Provide the [x, y] coordinate of the cell's center where the given text is located.  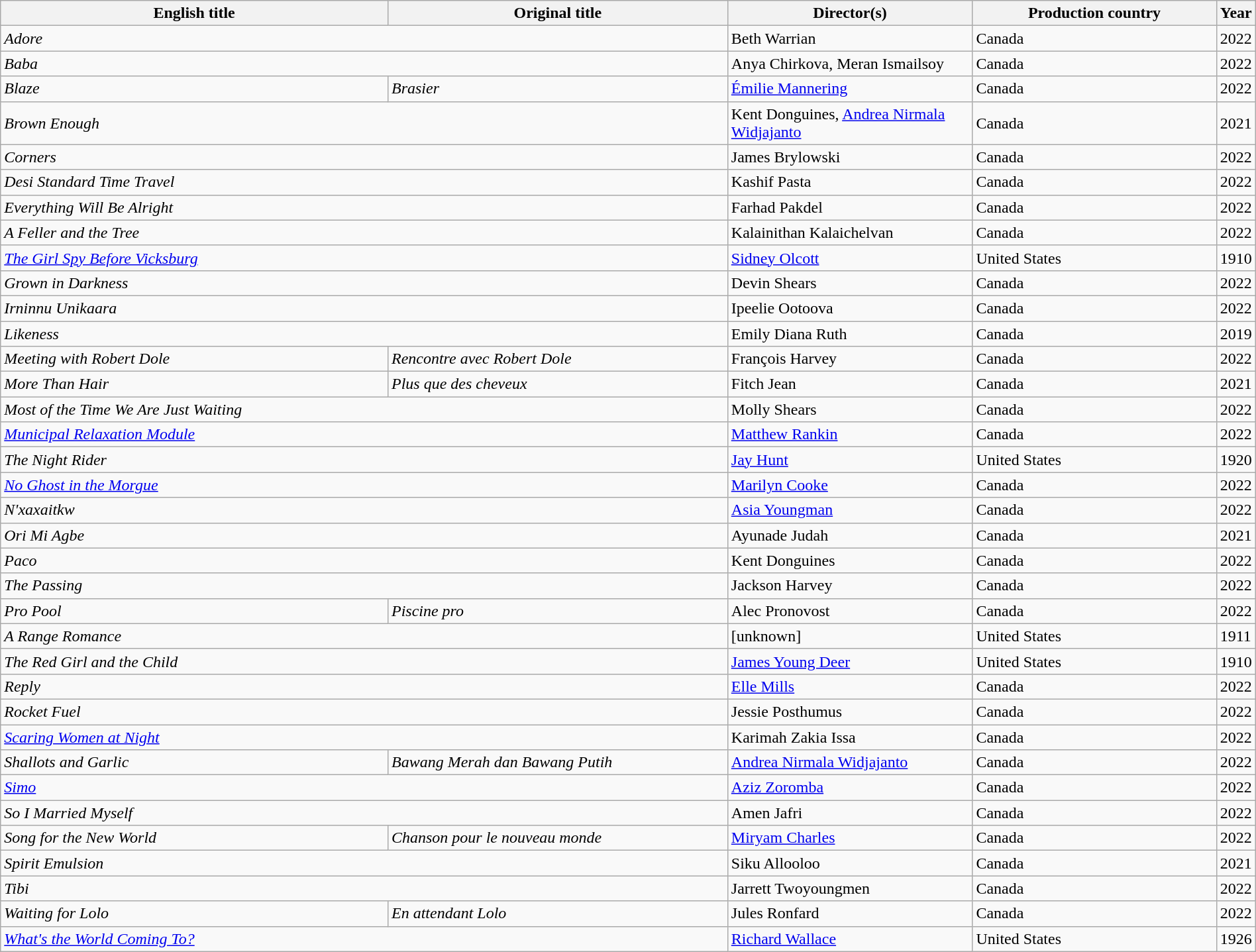
Brown Enough [364, 123]
Original title [558, 13]
Everything Will Be Alright [364, 207]
Most of the Time We Are Just Waiting [364, 409]
Pro Pool [195, 611]
Likeness [364, 333]
Paco [364, 560]
Rocket Fuel [364, 712]
The Girl Spy Before Vicksburg [364, 258]
Farhad Pakdel [850, 207]
Jules Ronfard [850, 914]
Jay Hunt [850, 460]
Municipal Relaxation Module [364, 435]
François Harvey [850, 359]
English title [195, 13]
Piscine pro [558, 611]
Anya Chirkova, Meran Ismailsoy [850, 64]
The Passing [364, 586]
Brasier [558, 89]
Simo [364, 788]
Spirit Emulsion [364, 863]
Molly Shears [850, 409]
Matthew Rankin [850, 435]
Emily Diana Ruth [850, 333]
Scaring Women at Night [364, 737]
Ipeelie Ootoova [850, 308]
Baba [364, 64]
No Ghost in the Morgue [364, 485]
Production country [1094, 13]
Beth Warrian [850, 38]
Jarrett Twoyoungmen [850, 888]
1911 [1236, 636]
More Than Hair [195, 384]
Devin Shears [850, 283]
1920 [1236, 460]
Adore [364, 38]
Alec Pronovost [850, 611]
[unknown] [850, 636]
James Young Deer [850, 661]
En attendant Lolo [558, 914]
Miryam Charles [850, 838]
Chanson pour le nouveau monde [558, 838]
Shallots and Garlic [195, 763]
Ori Mi Agbe [364, 535]
The Night Rider [364, 460]
Kent Donguines, Andrea Nirmala Widjajanto [850, 123]
Kashif Pasta [850, 182]
Aziz Zoromba [850, 788]
Meeting with Robert Dole [195, 359]
Corners [364, 157]
Bawang Merah dan Bawang Putih [558, 763]
Tibi [364, 888]
What's the World Coming To? [364, 939]
James Brylowski [850, 157]
Jackson Harvey [850, 586]
Kent Donguines [850, 560]
Richard Wallace [850, 939]
Asia Youngman [850, 510]
Elle Mills [850, 686]
Reply [364, 686]
Grown in Darkness [364, 283]
Jessie Posthumus [850, 712]
Sidney Olcott [850, 258]
Rencontre avec Robert Dole [558, 359]
So I Married Myself [364, 813]
Plus que des cheveux [558, 384]
Irninnu Unikaara [364, 308]
Karimah Zakia Issa [850, 737]
Blaze [195, 89]
N'xaxaitkw [364, 510]
Kalainithan Kalaichelvan [850, 233]
Director(s) [850, 13]
Ayunade Judah [850, 535]
Year [1236, 13]
1926 [1236, 939]
Waiting for Lolo [195, 914]
A Feller and the Tree [364, 233]
A Range Romance [364, 636]
Marilyn Cooke [850, 485]
Émilie Mannering [850, 89]
The Red Girl and the Child [364, 661]
Desi Standard Time Travel [364, 182]
Fitch Jean [850, 384]
Song for the New World [195, 838]
Siku Allooloo [850, 863]
Amen Jafri [850, 813]
Andrea Nirmala Widjajanto [850, 763]
2019 [1236, 333]
